Capture the cell that displays the provided text and extract its [x, y] central coordinate. 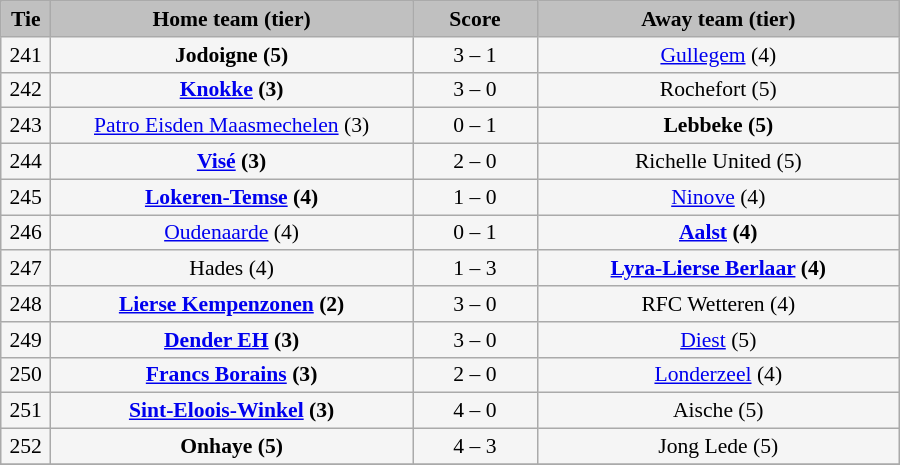
3 – 1 [476, 55]
Visé (3) [232, 162]
Jodoigne (5) [232, 55]
Lierse Kempenzonen (2) [232, 304]
RFC Wetteren (4) [718, 304]
Tie [26, 19]
4 – 3 [476, 447]
Richelle United (5) [718, 162]
243 [26, 126]
246 [26, 233]
Francs Borains (3) [232, 375]
Lokeren-Temse (4) [232, 197]
249 [26, 340]
241 [26, 55]
Score [476, 19]
244 [26, 162]
Gullegem (4) [718, 55]
4 – 0 [476, 411]
Aische (5) [718, 411]
Home team (tier) [232, 19]
Lebbeke (5) [718, 126]
1 – 0 [476, 197]
Rochefort (5) [718, 90]
Lyra-Lierse Berlaar (4) [718, 269]
Ninove (4) [718, 197]
1 – 3 [476, 269]
Sint-Eloois-Winkel (3) [232, 411]
Hades (4) [232, 269]
252 [26, 447]
245 [26, 197]
Oudenaarde (4) [232, 233]
Jong Lede (5) [718, 447]
Londerzeel (4) [718, 375]
250 [26, 375]
247 [26, 269]
Aalst (4) [718, 233]
248 [26, 304]
251 [26, 411]
Onhaye (5) [232, 447]
Diest (5) [718, 340]
Away team (tier) [718, 19]
Patro Eisden Maasmechelen (3) [232, 126]
Dender EH (3) [232, 340]
242 [26, 90]
Knokke (3) [232, 90]
